Pinpoint the cell where the given text exists, returning its [X, Y] midpoint coordinate. 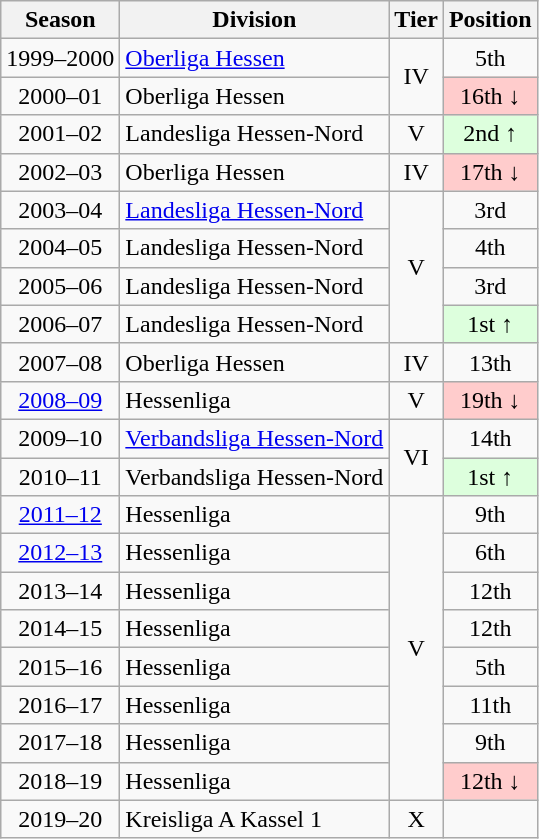
16th ↓ [490, 96]
2004–05 [60, 248]
2012–13 [60, 553]
13th [490, 362]
2000–01 [60, 96]
12th ↓ [490, 781]
2015–16 [60, 667]
2003–04 [60, 210]
2006–07 [60, 324]
2002–03 [60, 172]
6th [490, 553]
2011–12 [60, 515]
4th [490, 248]
1999–2000 [60, 58]
2018–19 [60, 781]
Tier [416, 20]
2014–15 [60, 629]
2017–18 [60, 743]
2019–20 [60, 819]
2nd ↑ [490, 134]
2010–11 [60, 477]
19th ↓ [490, 400]
2005–06 [60, 286]
11th [490, 705]
17th ↓ [490, 172]
2007–08 [60, 362]
2001–02 [60, 134]
VI [416, 457]
2013–14 [60, 591]
Kreisliga A Kassel 1 [254, 819]
Division [254, 20]
2009–10 [60, 438]
X [416, 819]
Season [60, 20]
2016–17 [60, 705]
Position [490, 20]
14th [490, 438]
2008–09 [60, 400]
